Determine the [x, y] coordinate at the center of the cell enclosing the given text.  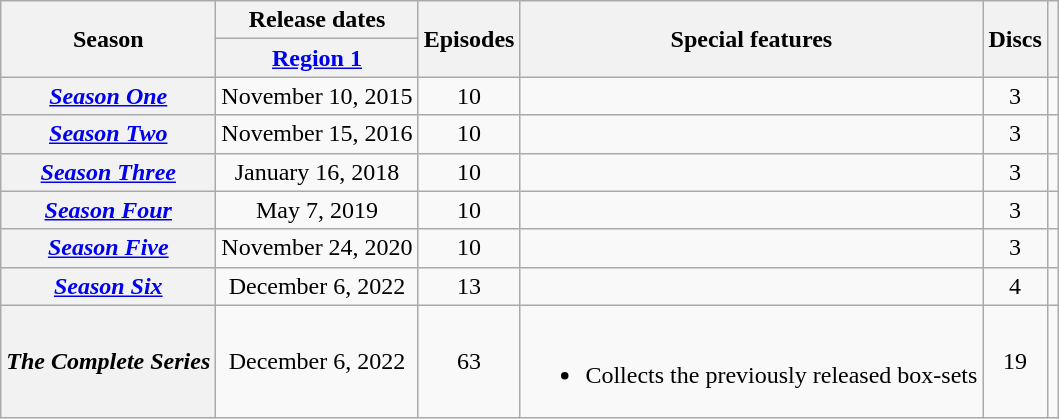
Season Four [108, 210]
4 [1015, 286]
Region 1 [317, 58]
63 [469, 362]
Episodes [469, 39]
November 24, 2020 [317, 248]
Season Five [108, 248]
Season Two [108, 134]
Collects the previously released box-sets [752, 362]
13 [469, 286]
May 7, 2019 [317, 210]
Discs [1015, 39]
19 [1015, 362]
January 16, 2018 [317, 172]
November 10, 2015 [317, 96]
The Complete Series [108, 362]
Special features [752, 39]
Season Three [108, 172]
Season One [108, 96]
Release dates [317, 20]
Season [108, 39]
Season Six [108, 286]
November 15, 2016 [317, 134]
